From the cell containing the given text, extract its center point as [X, Y] coordinate. 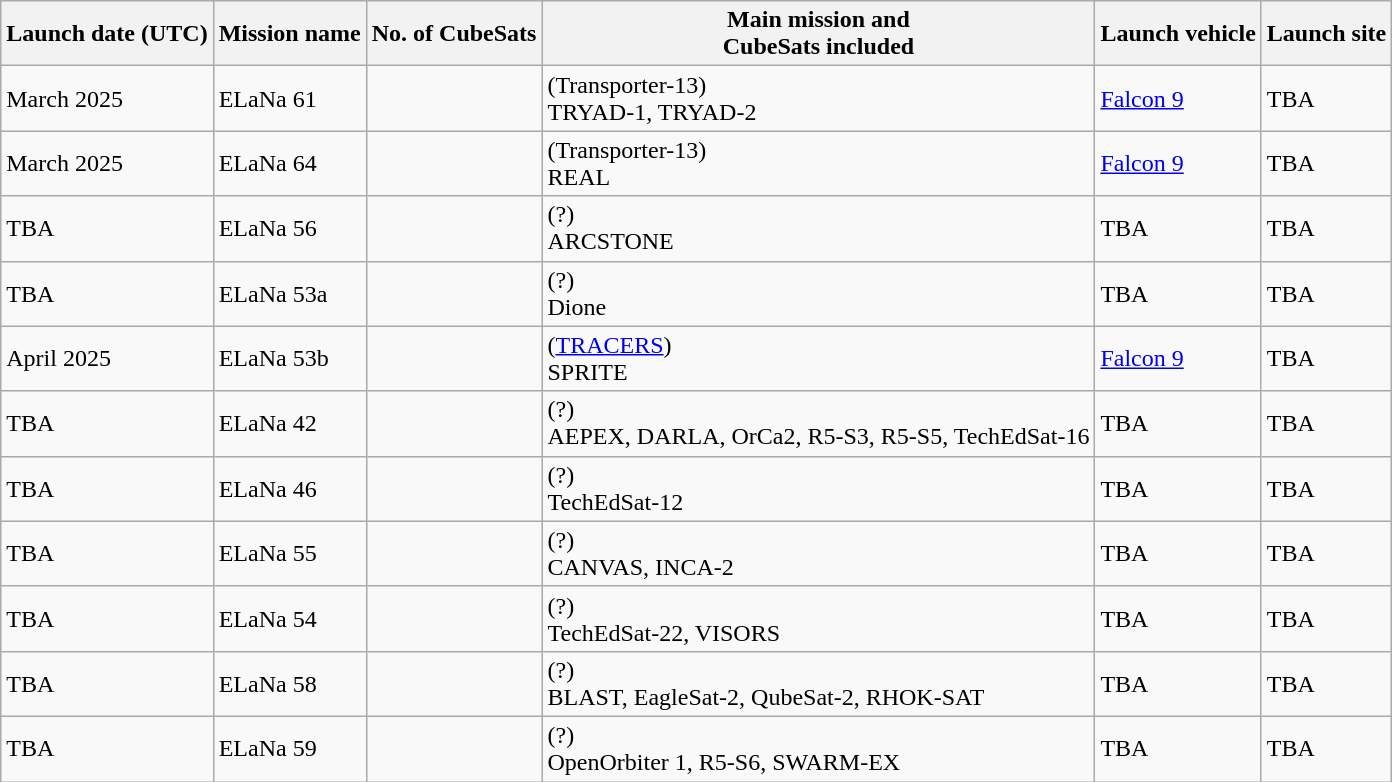
Launch site [1326, 34]
ELaNa 64 [290, 164]
ELaNa 58 [290, 684]
ELaNa 53b [290, 358]
(Transporter-13)TRYAD-1, TRYAD-2 [818, 98]
(?)CANVAS, INCA-2 [818, 554]
April 2025 [107, 358]
(?)TechEdSat-22, VISORS [818, 618]
(TRACERS)SPRITE [818, 358]
(?)Dione [818, 294]
(?)AEPEX, DARLA, OrCa2, R5-S3, R5-S5, TechEdSat-16 [818, 424]
ELaNa 59 [290, 748]
Mission name [290, 34]
ELaNa 56 [290, 228]
Launch vehicle [1178, 34]
ELaNa 46 [290, 488]
(?)BLAST, EagleSat-2, QubeSat-2, RHOK-SAT [818, 684]
No. of CubeSats [454, 34]
ELaNa 42 [290, 424]
ELaNa 55 [290, 554]
(?)TechEdSat-12 [818, 488]
(?)OpenOrbiter 1, R5-S6, SWARM-EX [818, 748]
Launch date (UTC) [107, 34]
Main mission andCubeSats included [818, 34]
(Transporter-13)REAL [818, 164]
(?)ARCSTONE [818, 228]
ELaNa 54 [290, 618]
ELaNa 53a [290, 294]
ELaNa 61 [290, 98]
